Identify which cell holds the provided text, then report its (x, y) central coordinate. 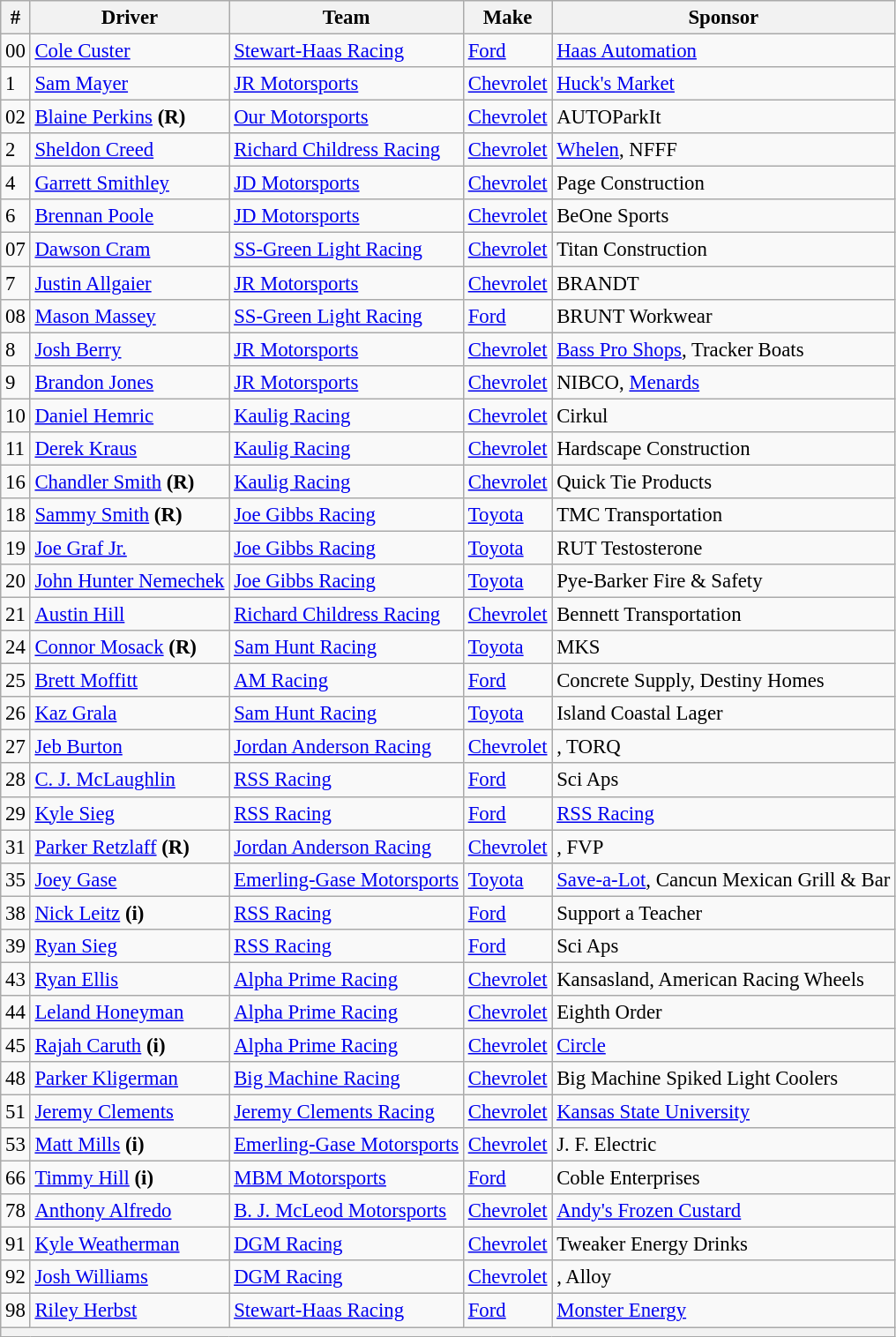
Kyle Sieg (130, 813)
# (16, 18)
26 (16, 713)
Eighth Order (723, 1012)
16 (16, 482)
, TORQ (723, 747)
Sammy Smith (R) (130, 515)
66 (16, 1178)
RUT Testosterone (723, 548)
Team (347, 18)
45 (16, 1045)
MBM Motorsports (347, 1178)
92 (16, 1278)
Quick Tie Products (723, 482)
Jeremy Clements Racing (347, 1112)
39 (16, 946)
Riley Herbst (130, 1311)
Parker Retzlaff (R) (130, 847)
8 (16, 349)
Whelen, NFFF (723, 150)
BeOne Sports (723, 216)
Monster Energy (723, 1311)
Big Machine Racing (347, 1079)
MKS (723, 647)
Brandon Jones (130, 382)
Circle (723, 1045)
Island Coastal Lager (723, 713)
53 (16, 1145)
00 (16, 51)
Kansasland, American Racing Wheels (723, 979)
Derek Kraus (130, 449)
John Hunter Nemechek (130, 581)
07 (16, 250)
J. F. Electric (723, 1145)
Kaz Grala (130, 713)
Josh Williams (130, 1278)
, Alloy (723, 1278)
6 (16, 216)
Jeremy Clements (130, 1112)
Sponsor (723, 18)
Andy's Frozen Custard (723, 1211)
29 (16, 813)
Daniel Hemric (130, 415)
Support a Teacher (723, 913)
Bennett Transportation (723, 615)
Our Motorsports (347, 117)
21 (16, 615)
Pye-Barker Fire & Safety (723, 581)
44 (16, 1012)
Ryan Ellis (130, 979)
Timmy Hill (i) (130, 1178)
7 (16, 283)
9 (16, 382)
98 (16, 1311)
Leland Honeyman (130, 1012)
Page Construction (723, 183)
Hardscape Construction (723, 449)
48 (16, 1079)
Brennan Poole (130, 216)
AM Racing (347, 681)
43 (16, 979)
Save-a-Lot, Cancun Mexican Grill & Bar (723, 879)
, FVP (723, 847)
91 (16, 1244)
Tweaker Energy Drinks (723, 1244)
Josh Berry (130, 349)
BRUNT Workwear (723, 316)
Kyle Weatherman (130, 1244)
Blaine Perkins (R) (130, 117)
Cole Custer (130, 51)
NIBCO, Menards (723, 382)
Sam Mayer (130, 84)
Bass Pro Shops, Tracker Boats (723, 349)
Brett Moffitt (130, 681)
Garrett Smithley (130, 183)
Huck's Market (723, 84)
Mason Massey (130, 316)
Dawson Cram (130, 250)
28 (16, 781)
Titan Construction (723, 250)
78 (16, 1211)
Joey Gase (130, 879)
B. J. McLeod Motorsports (347, 1211)
Chandler Smith (R) (130, 482)
18 (16, 515)
02 (16, 117)
2 (16, 150)
Haas Automation (723, 51)
C. J. McLaughlin (130, 781)
Cirkul (723, 415)
Joe Graf Jr. (130, 548)
24 (16, 647)
Anthony Alfredo (130, 1211)
Matt Mills (i) (130, 1145)
Rajah Caruth (i) (130, 1045)
Parker Kligerman (130, 1079)
35 (16, 879)
Austin Hill (130, 615)
Nick Leitz (i) (130, 913)
Sheldon Creed (130, 150)
BRANDT (723, 283)
Coble Enterprises (723, 1178)
10 (16, 415)
TMC Transportation (723, 515)
4 (16, 183)
Justin Allgaier (130, 283)
31 (16, 847)
Connor Mosack (R) (130, 647)
11 (16, 449)
Driver (130, 18)
20 (16, 581)
Make (507, 18)
Kansas State University (723, 1112)
AUTOParkIt (723, 117)
Jeb Burton (130, 747)
19 (16, 548)
51 (16, 1112)
08 (16, 316)
Ryan Sieg (130, 946)
25 (16, 681)
38 (16, 913)
Concrete Supply, Destiny Homes (723, 681)
1 (16, 84)
27 (16, 747)
Big Machine Spiked Light Coolers (723, 1079)
